Search for the cell housing the specified text and yield its [X, Y] center coordinate. 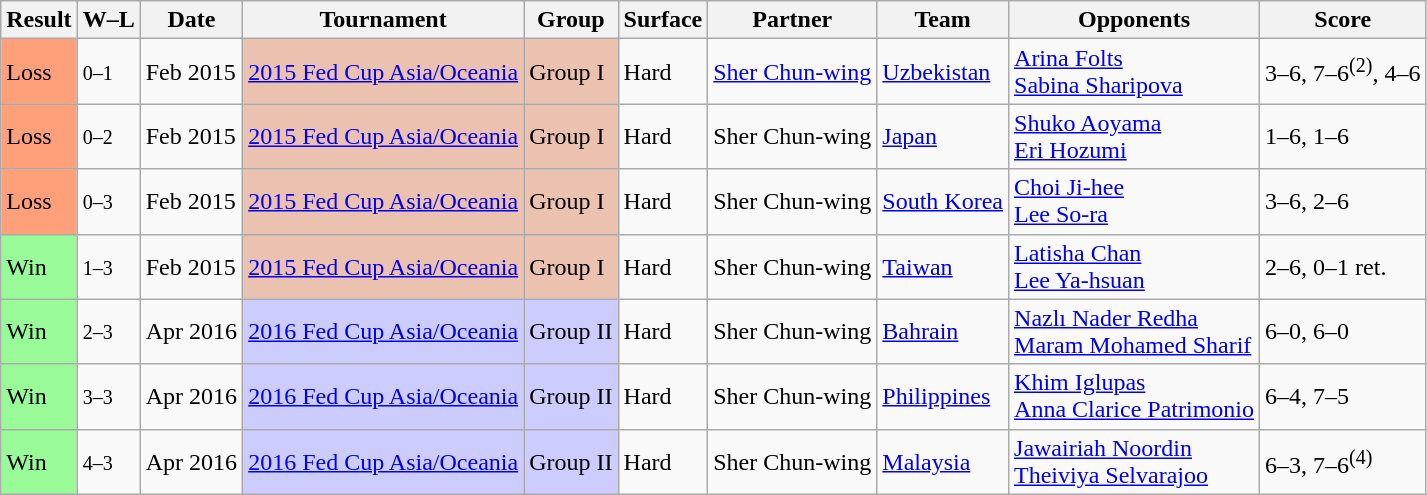
Result [39, 20]
Surface [663, 20]
Khim Iglupas Anna Clarice Patrimonio [1134, 396]
Opponents [1134, 20]
Uzbekistan [943, 72]
0–2 [108, 136]
2–6, 0–1 ret. [1343, 266]
South Korea [943, 202]
Partner [792, 20]
Arina Folts Sabina Sharipova [1134, 72]
Team [943, 20]
3–3 [108, 396]
W–L [108, 20]
6–4, 7–5 [1343, 396]
Score [1343, 20]
Tournament [384, 20]
Taiwan [943, 266]
1–3 [108, 266]
6–3, 7–6(4) [1343, 462]
Nazlı Nader Redha Maram Mohamed Sharif [1134, 332]
0–1 [108, 72]
Shuko Aoyama Eri Hozumi [1134, 136]
Jawairiah Noordin Theiviya Selvarajoo [1134, 462]
Date [191, 20]
6–0, 6–0 [1343, 332]
3–6, 7–6(2), 4–6 [1343, 72]
4–3 [108, 462]
3–6, 2–6 [1343, 202]
1–6, 1–6 [1343, 136]
Bahrain [943, 332]
Malaysia [943, 462]
Choi Ji-hee Lee So-ra [1134, 202]
0–3 [108, 202]
2–3 [108, 332]
Latisha Chan Lee Ya-hsuan [1134, 266]
Philippines [943, 396]
Japan [943, 136]
Group [571, 20]
